From the cell containing the given text, extract its center point as [X, Y] coordinate. 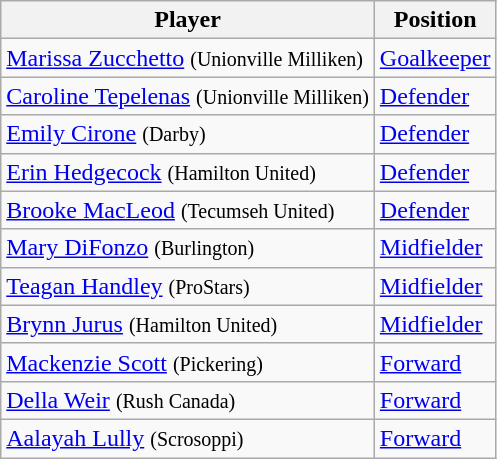
Brynn Jurus (Hamilton United) [188, 324]
Emily Cirone (Darby) [188, 134]
Caroline Tepelenas (Unionville Milliken) [188, 96]
Aalayah Lully (Scrosoppi) [188, 438]
Position [435, 20]
Brooke MacLeod (Tecumseh United) [188, 210]
Della Weir (Rush Canada) [188, 400]
Marissa Zucchetto (Unionville Milliken) [188, 58]
Mackenzie Scott (Pickering) [188, 362]
Goalkeeper [435, 58]
Player [188, 20]
Teagan Handley (ProStars) [188, 286]
Erin Hedgecock (Hamilton United) [188, 172]
Mary DiFonzo (Burlington) [188, 248]
